Find where the given text appears and provide that cell's center as (X, Y) coordinate. 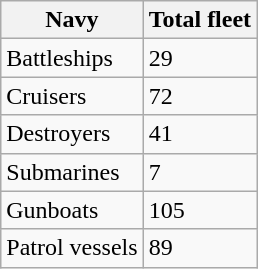
Total fleet (200, 20)
105 (200, 210)
Navy (72, 20)
Patrol vessels (72, 248)
Battleships (72, 58)
89 (200, 248)
Cruisers (72, 96)
Destroyers (72, 134)
29 (200, 58)
Submarines (72, 172)
41 (200, 134)
72 (200, 96)
Gunboats (72, 210)
7 (200, 172)
